Pinpoint the cell where the given text exists, returning its (x, y) midpoint coordinate. 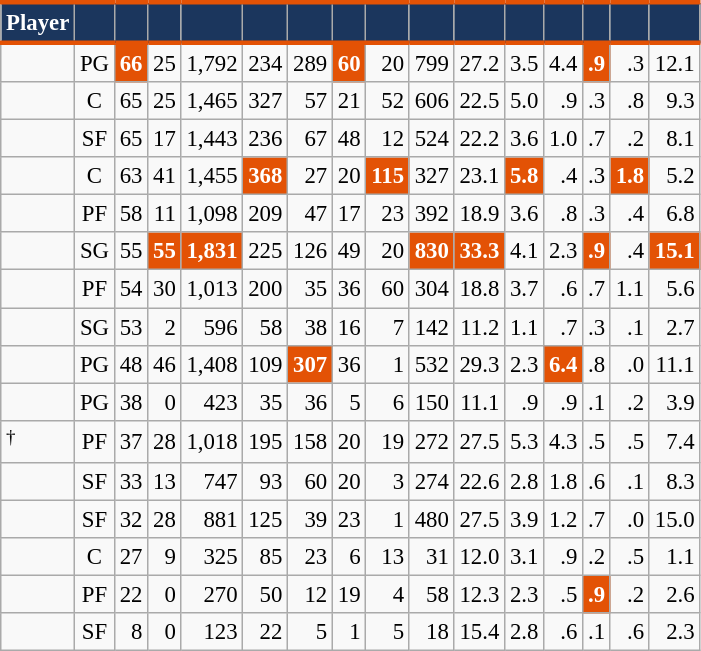
126 (310, 251)
22.6 (479, 482)
606 (432, 101)
524 (432, 139)
8.1 (674, 139)
1,018 (212, 441)
799 (432, 62)
12.3 (479, 594)
46 (164, 364)
274 (432, 482)
4.3 (564, 441)
66 (130, 62)
270 (212, 594)
209 (266, 214)
15.1 (674, 251)
33 (130, 482)
1,792 (212, 62)
5.0 (524, 101)
123 (212, 632)
11.2 (479, 327)
39 (310, 519)
8 (130, 632)
747 (212, 482)
289 (310, 62)
15.4 (479, 632)
15.0 (674, 519)
27.2 (479, 62)
52 (388, 101)
54 (130, 289)
2.6 (674, 594)
423 (212, 402)
2 (164, 327)
150 (432, 402)
18.9 (479, 214)
† (38, 441)
195 (266, 441)
5.2 (674, 176)
22.5 (479, 101)
142 (432, 327)
21 (348, 101)
1,013 (212, 289)
57 (310, 101)
532 (432, 364)
392 (432, 214)
881 (212, 519)
225 (266, 251)
1,098 (212, 214)
Player (38, 22)
1,443 (212, 139)
4.4 (564, 62)
37 (130, 441)
109 (266, 364)
11 (164, 214)
325 (212, 557)
93 (266, 482)
6.4 (564, 364)
368 (266, 176)
4 (388, 594)
3 (388, 482)
22.2 (479, 139)
9 (164, 557)
18 (432, 632)
3.7 (524, 289)
6.8 (674, 214)
480 (432, 519)
49 (348, 251)
50 (266, 594)
272 (432, 441)
85 (266, 557)
8.3 (674, 482)
304 (432, 289)
7 (388, 327)
236 (266, 139)
67 (310, 139)
830 (432, 251)
200 (266, 289)
1,455 (212, 176)
41 (164, 176)
18.8 (479, 289)
4.1 (524, 251)
23.1 (479, 176)
47 (310, 214)
31 (432, 557)
12.1 (674, 62)
5.6 (674, 289)
2.7 (674, 327)
1.0 (564, 139)
7.4 (674, 441)
5.8 (524, 176)
3.5 (524, 62)
307 (310, 364)
1,408 (212, 364)
115 (388, 176)
29.3 (479, 364)
1.2 (564, 519)
63 (130, 176)
596 (212, 327)
125 (266, 519)
32 (130, 519)
12.0 (479, 557)
1,465 (212, 101)
30 (164, 289)
16 (348, 327)
9.3 (674, 101)
158 (310, 441)
5.3 (524, 441)
33.3 (479, 251)
53 (130, 327)
3.1 (524, 557)
1,831 (212, 251)
234 (266, 62)
